Return (x, y) of the center of cell containing provided text 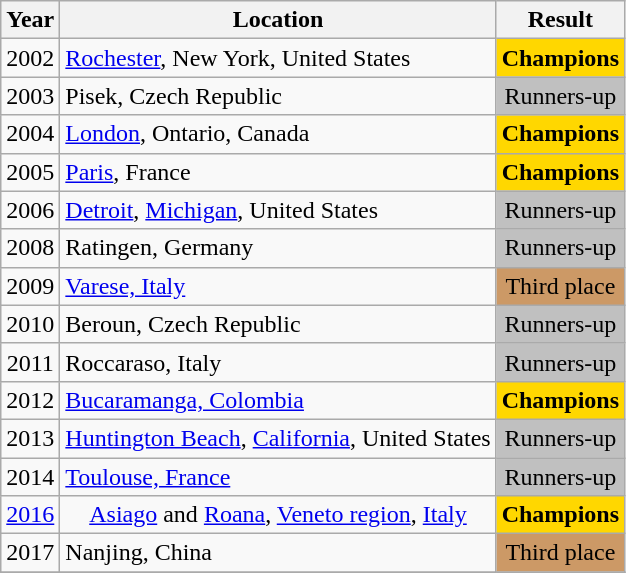
2013 (30, 438)
London, Ontario, Canada (278, 134)
2014 (30, 477)
Huntington Beach, California, United States (278, 438)
Rochester, New York, United States (278, 58)
Detroit, Michigan, United States (278, 210)
Varese, Italy (278, 286)
Pisek, Czech Republic (278, 96)
2017 (30, 553)
Year (30, 20)
2005 (30, 172)
Result (560, 20)
Paris, France (278, 172)
2016 (30, 515)
Bucaramanga, Colombia (278, 400)
2010 (30, 324)
2006 (30, 210)
Toulouse, France (278, 477)
2004 (30, 134)
Asiago and Roana, Veneto region, Italy (278, 515)
2008 (30, 248)
2012 (30, 400)
2009 (30, 286)
Roccaraso, Italy (278, 362)
Ratingen, Germany (278, 248)
2011 (30, 362)
Beroun, Czech Republic (278, 324)
Nanjing, China (278, 553)
2002 (30, 58)
Location (278, 20)
2003 (30, 96)
